Provide the [X, Y] coordinate of the cell's center where the given text is located.  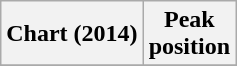
Peakposition [189, 34]
Chart (2014) [72, 34]
